Detect which cell encompasses the target text, then output its [x, y] center coordinate. 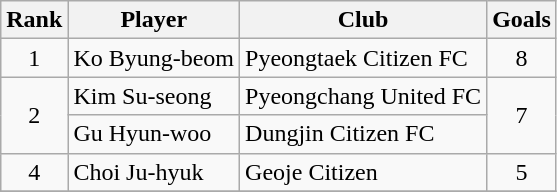
Club [364, 20]
Choi Ju-hyuk [154, 172]
5 [522, 172]
Pyeongtaek Citizen FC [364, 58]
Kim Su-seong [154, 96]
2 [34, 115]
8 [522, 58]
Pyeongchang United FC [364, 96]
Geoje Citizen [364, 172]
Dungjin Citizen FC [364, 134]
7 [522, 115]
Rank [34, 20]
4 [34, 172]
1 [34, 58]
Player [154, 20]
Ko Byung-beom [154, 58]
Goals [522, 20]
Gu Hyun-woo [154, 134]
